Identify which cell holds the provided text, then report its (x, y) central coordinate. 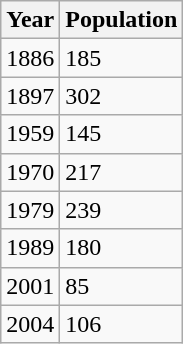
217 (122, 172)
Population (122, 20)
1959 (30, 134)
1979 (30, 210)
180 (122, 248)
106 (122, 324)
1989 (30, 248)
302 (122, 96)
185 (122, 58)
1970 (30, 172)
145 (122, 134)
2001 (30, 286)
Year (30, 20)
239 (122, 210)
1886 (30, 58)
2004 (30, 324)
85 (122, 286)
1897 (30, 96)
